Output the [X, Y] coordinate of the center of the cell containing the given text.  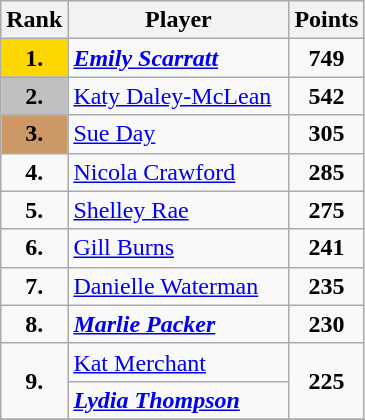
6. [34, 248]
Danielle Waterman [178, 286]
Kat Merchant [178, 362]
3. [34, 134]
8. [34, 324]
Gill Burns [178, 248]
Sue Day [178, 134]
2. [34, 96]
305 [326, 134]
Emily Scarratt [178, 58]
9. [34, 381]
5. [34, 210]
285 [326, 172]
Marlie Packer [178, 324]
230 [326, 324]
Katy Daley-McLean [178, 96]
Lydia Thompson [178, 400]
241 [326, 248]
Points [326, 20]
Nicola Crawford [178, 172]
1. [34, 58]
275 [326, 210]
225 [326, 381]
Player [178, 20]
Rank [34, 20]
235 [326, 286]
4. [34, 172]
749 [326, 58]
542 [326, 96]
Shelley Rae [178, 210]
7. [34, 286]
